Output the [X, Y] coordinate of the center of the cell containing the given text.  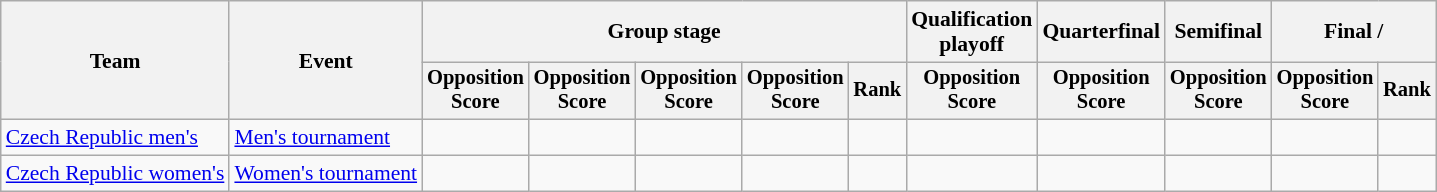
Women's tournament [326, 174]
Quarterfinal [1101, 32]
Men's tournament [326, 138]
Event [326, 60]
Czech Republic men's [116, 138]
Czech Republic women's [116, 174]
Semifinal [1218, 32]
Final / [1354, 32]
Group stage [664, 32]
Qualificationplayoff [972, 32]
Team [116, 60]
